Return [X, Y] of the center of cell containing provided text 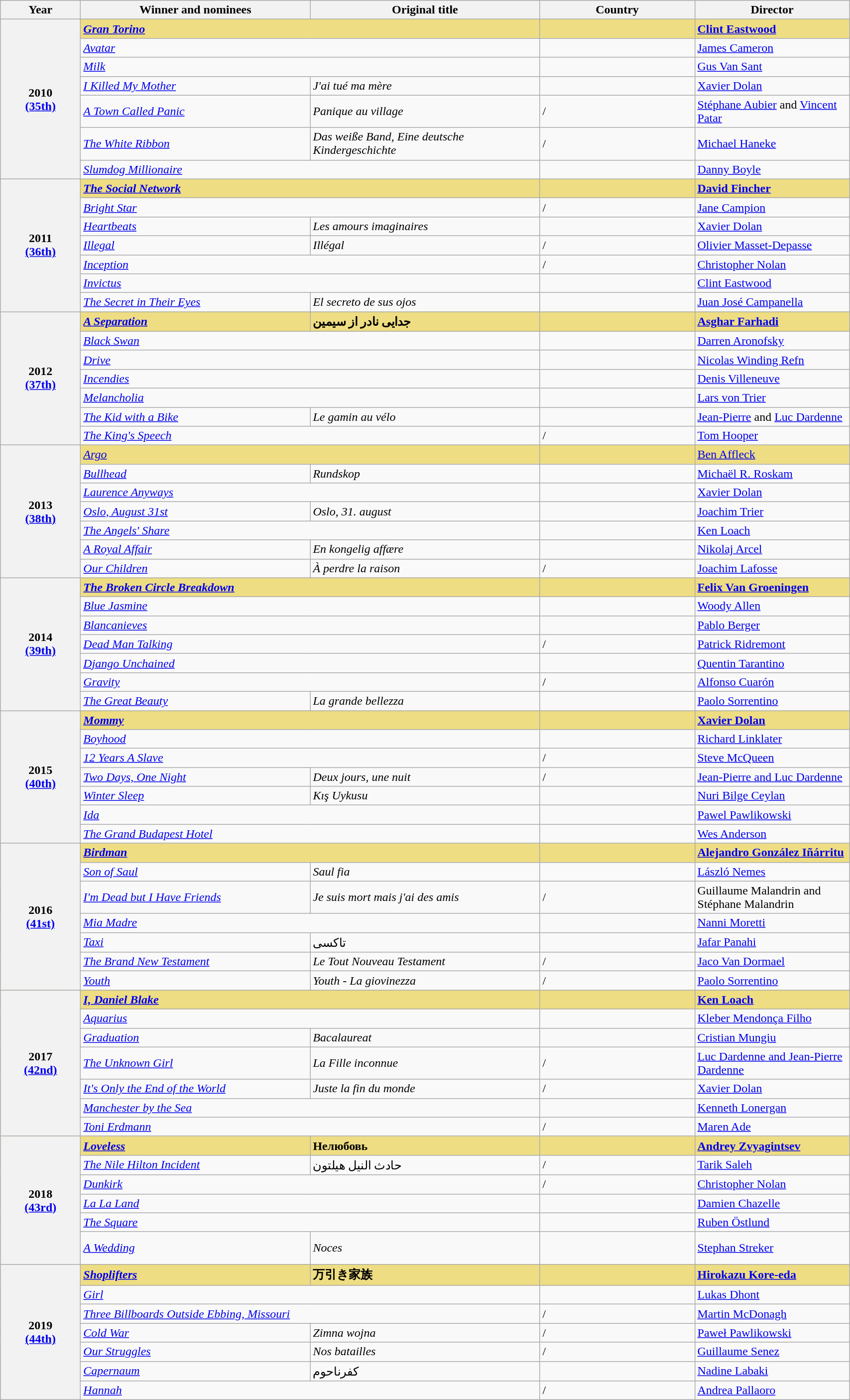
Toni Erdmann [310, 1127]
James Cameron [772, 48]
Patrick Ridremont [772, 644]
جدایی نادر از سیمین [425, 322]
2014(39th) [41, 644]
Django Unchained [310, 663]
Ruben Östlund [772, 1222]
کفرناحوم [425, 1371]
Boyhood [310, 739]
Country [617, 10]
Slumdog Millionaire [310, 169]
I, Daniel Blake [310, 1000]
Нелюбовь [425, 1145]
Steve McQueen [772, 758]
Hannah [310, 1391]
Bright Star [310, 207]
Joachim Trier [772, 511]
Juan José Campanella [772, 302]
The Great Beauty [195, 701]
Panique au village [425, 112]
Dead Man Talking [310, 644]
Kış Uykusu [425, 796]
Asghar Farhadi [772, 322]
Martin McDonagh [772, 1314]
Ben Affleck [772, 455]
Aquarius [310, 1018]
Zimna wojna [425, 1333]
Deux jours, une nuit [425, 777]
The Kid with a Bike [195, 417]
2013(38th) [41, 511]
Laurence Anyways [310, 493]
Three Billboards Outside Ebbing, Missouri [310, 1314]
Pawel Pawlikowski [772, 815]
Andrea Pallaoro [772, 1391]
12 Years A Slave [310, 758]
Le Tout Nouveau Testament [425, 962]
Cold War [195, 1333]
Oslo, August 31st [195, 511]
The King's Speech [310, 436]
2015(40th) [41, 776]
Manchester by the Sea [310, 1108]
Kenneth Lonergan [772, 1108]
The Nile Hilton Incident [195, 1165]
Loveless [195, 1145]
Gus Van Sant [772, 67]
Dunkirk [310, 1184]
En kongelig affære [425, 549]
Jaco Van Dormael [772, 962]
The Unknown Girl [195, 1063]
Denis Villeneuve [772, 379]
The Broken Circle Breakdown [310, 587]
Michaël R. Roskam [772, 474]
Lars von Trier [772, 397]
The Social Network [310, 188]
2019(44th) [41, 1332]
The White Ribbon [195, 143]
À perdre la raison [425, 568]
2016(41st) [41, 916]
万引き家族 [425, 1275]
Maren Ade [772, 1127]
Mia Madre [310, 923]
Graduation [195, 1037]
Gran Torino [310, 29]
Original title [425, 10]
Gravity [310, 682]
Luc Dardenne and Jean-Pierre Dardenne [772, 1063]
Jafar Panahi [772, 942]
Les amours imaginaires [425, 226]
تاکسی [425, 942]
Rundskop [425, 474]
Taxi [195, 942]
2010(35th) [41, 99]
Juste la fin du monde [425, 1089]
Nanni Moretti [772, 923]
The Secret in Their Eyes [195, 302]
I'm Dead but I Have Friends [195, 897]
Nikolaj Arcel [772, 549]
The Brand New Testament [195, 962]
Winner and nominees [195, 10]
The Angels' Share [310, 530]
Blue Jasmine [310, 606]
Nicolas Winding Refn [772, 360]
A Royal Affair [195, 549]
Shoplifters [195, 1275]
A Wedding [195, 1248]
2011(36th) [41, 245]
László Nemes [772, 872]
Alfonso Cuarón [772, 682]
La Fille inconnue [425, 1063]
Darren Aronofsky [772, 341]
Je suis mort mais j'ai des amis [425, 897]
Drive [310, 360]
It's Only the End of the World [195, 1089]
Invictus [310, 283]
Quentin Tarantino [772, 663]
Youth [195, 981]
Stéphane Aubier and Vincent Patar [772, 112]
Paweł Pawlikowski [772, 1333]
El secreto de sus ojos [425, 302]
Saul fia [425, 872]
Son of Saul [195, 872]
Cristian Mungiu [772, 1037]
Incendies [310, 379]
Das weiße Band, Eine deutsche Kindergeschichte [425, 143]
Joachim Lafosse [772, 568]
Damien Chazelle [772, 1203]
Bacalaureat [425, 1037]
Kleber Mendonça Filho [772, 1018]
Youth - La giovinezza [425, 981]
Inception [310, 264]
Illegal [195, 245]
Two Days, One Night [195, 777]
Le gamin au vélo [425, 417]
David Fincher [772, 188]
Andrey Zvyagintsev [772, 1145]
Birdman [310, 853]
Nuri Bilge Ceylan [772, 796]
Pablo Berger [772, 625]
Woody Allen [772, 606]
Olivier Masset-Depasse [772, 245]
Tom Hooper [772, 436]
Heartbeats [195, 226]
Wes Anderson [772, 834]
Argo [310, 455]
Milk [310, 67]
Michael Haneke [772, 143]
Danny Boyle [772, 169]
2012(37th) [41, 379]
حادث النيل هيلتون [425, 1165]
Girl [310, 1295]
Guillaume Malandrin and Stéphane Malandrin [772, 897]
Noces [425, 1248]
Tarik Saleh [772, 1165]
Capernaum [195, 1371]
Jane Campion [772, 207]
Blancanieves [310, 625]
I Killed My Mother [195, 86]
Hirokazu Kore-eda [772, 1275]
J'ai tué ma mère [425, 86]
Melancholia [310, 397]
Oslo, 31. august [425, 511]
Stephan Streker [772, 1248]
2017(42nd) [41, 1063]
La La Land [310, 1203]
Black Swan [310, 341]
La grande bellezza [425, 701]
Our Children [195, 568]
Guillaume Senez [772, 1352]
Nadine Labaki [772, 1371]
Our Struggles [195, 1352]
Year [41, 10]
A Town Called Panic [195, 112]
The Square [310, 1222]
Winter Sleep [195, 796]
Illégal [425, 245]
Lukas Dhont [772, 1295]
Ida [310, 815]
Felix Van Groeningen [772, 587]
Nos batailles [425, 1352]
Richard Linklater [772, 739]
Alejandro González Iñárritu [772, 853]
The Grand Budapest Hotel [310, 834]
Bullhead [195, 474]
Avatar [310, 48]
Director [772, 10]
Mommy [310, 720]
2018(43rd) [41, 1200]
A Separation [195, 322]
